Output the [X, Y] coordinate of the center of the cell containing the given text.  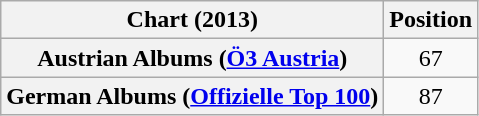
German Albums (Offizielle Top 100) [192, 96]
Position [431, 20]
Chart (2013) [192, 20]
Austrian Albums (Ö3 Austria) [192, 58]
67 [431, 58]
87 [431, 96]
